Return the (X, Y) coordinate for the center point of the cell that contains the specified text.  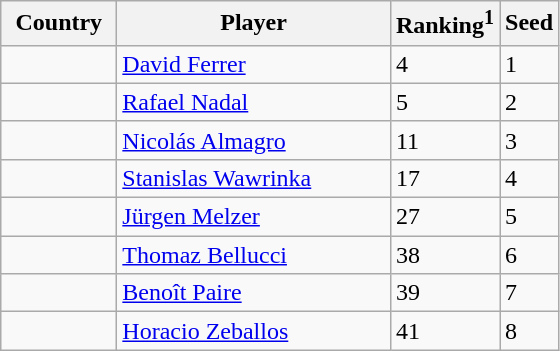
Player (254, 24)
2 (530, 102)
6 (530, 255)
Country (59, 24)
Horacio Zeballos (254, 331)
39 (444, 293)
Nicolás Almagro (254, 140)
Benoît Paire (254, 293)
Thomaz Bellucci (254, 255)
Seed (530, 24)
7 (530, 293)
17 (444, 178)
11 (444, 140)
Jürgen Melzer (254, 217)
41 (444, 331)
1 (530, 64)
27 (444, 217)
Stanislas Wawrinka (254, 178)
3 (530, 140)
8 (530, 331)
Rafael Nadal (254, 102)
David Ferrer (254, 64)
Ranking1 (444, 24)
38 (444, 255)
